Locate the cell with the specified text and output its (X, Y) center coordinate. 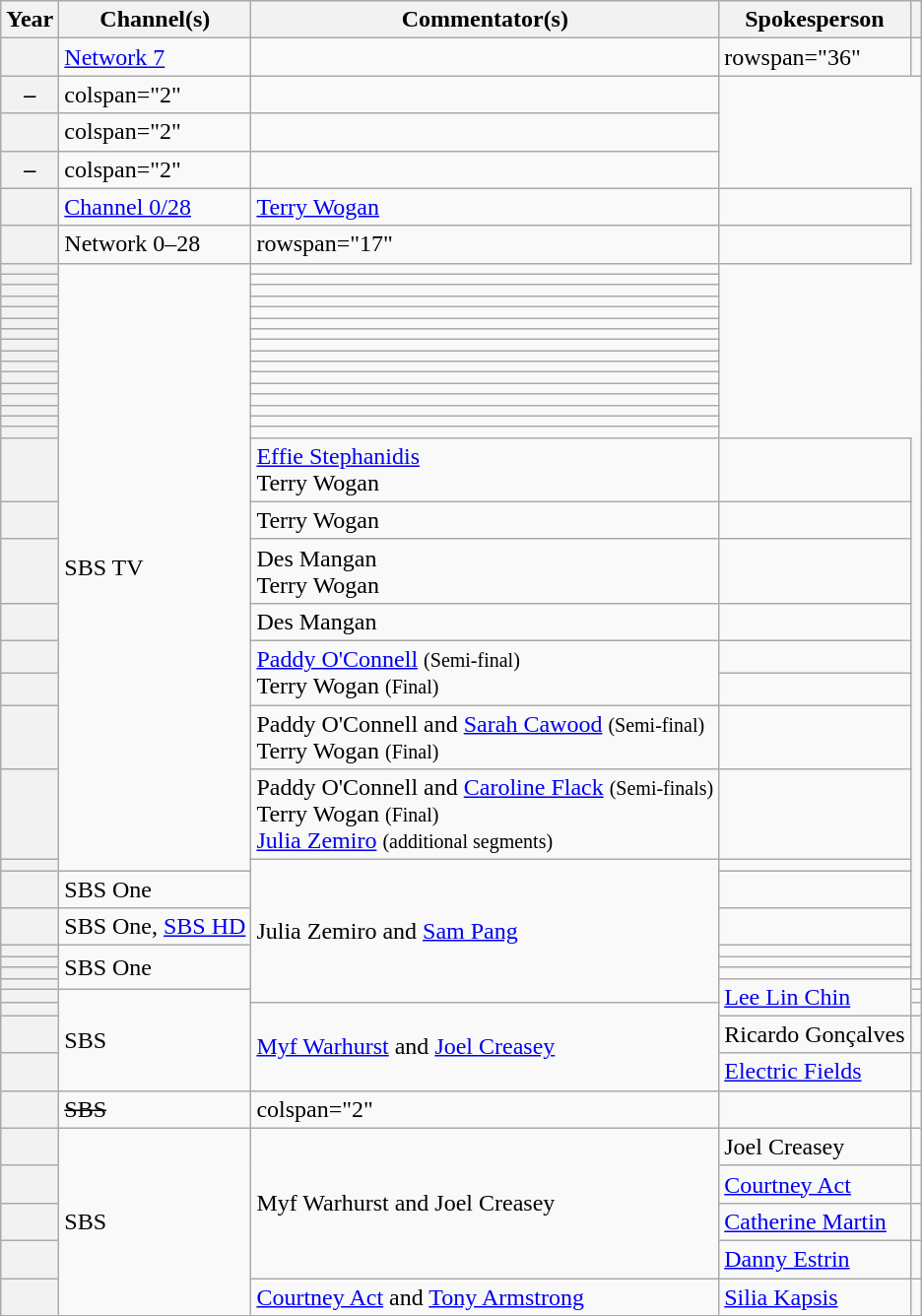
Joel Creasey (815, 1147)
rowspan="36" (815, 57)
Effie StephanidisTerry Wogan (485, 469)
Network 7 (156, 57)
Silia Kapsis (815, 1297)
Danny Estrin (815, 1259)
Lee Lin Chin (815, 997)
Catherine Martin (815, 1221)
Paddy O'Connell (Semi-final) Terry Wogan (Final) (485, 672)
Commentator(s) (485, 20)
SBS TV (156, 566)
Julia Zemiro and Sam Pang (485, 932)
Electric Fields (815, 1072)
Channel 0/28 (156, 207)
Ricardo Gonçalves (815, 1034)
Courtney Act and Tony Armstrong (485, 1297)
Paddy O'Connell and Caroline Flack (Semi-finals) Terry Wogan (Final) Julia Zemiro (additional segments) (485, 815)
SBS One, SBS HD (156, 927)
Spokesperson (815, 20)
Courtney Act (815, 1184)
Des Mangan (485, 622)
Paddy O'Connell and Sarah Cawood (Semi-final) Terry Wogan (Final) (485, 737)
Year (30, 20)
Network 0–28 (156, 244)
Des ManganTerry Wogan (485, 571)
rowspan="17" (485, 244)
Channel(s) (156, 20)
